Detect which cell encompasses the target text, then output its (X, Y) center coordinate. 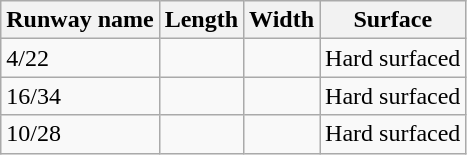
Width (282, 20)
16/34 (80, 96)
4/22 (80, 58)
Runway name (80, 20)
10/28 (80, 134)
Surface (393, 20)
Length (201, 20)
